From the cell containing the given text, extract its center point as [X, Y] coordinate. 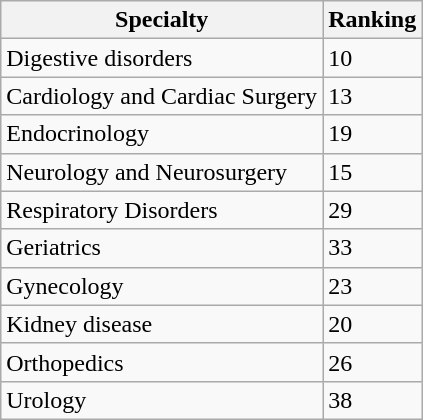
15 [372, 172]
Gynecology [162, 286]
Neurology and Neurosurgery [162, 172]
Orthopedics [162, 362]
13 [372, 96]
Ranking [372, 20]
10 [372, 58]
Endocrinology [162, 134]
19 [372, 134]
Kidney disease [162, 324]
Cardiology and Cardiac Surgery [162, 96]
20 [372, 324]
Respiratory Disorders [162, 210]
Digestive disorders [162, 58]
Geriatrics [162, 248]
38 [372, 400]
26 [372, 362]
Specialty [162, 20]
23 [372, 286]
29 [372, 210]
Urology [162, 400]
33 [372, 248]
